Scan for the cell matching the given text and deliver its [X, Y] coordinate at center. 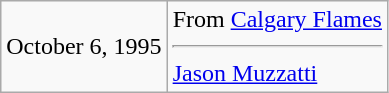
From Calgary FlamesJason Muzzatti [277, 47]
October 6, 1995 [84, 47]
